Extract the [X, Y] coordinate from the center of the cell holding the provided text.  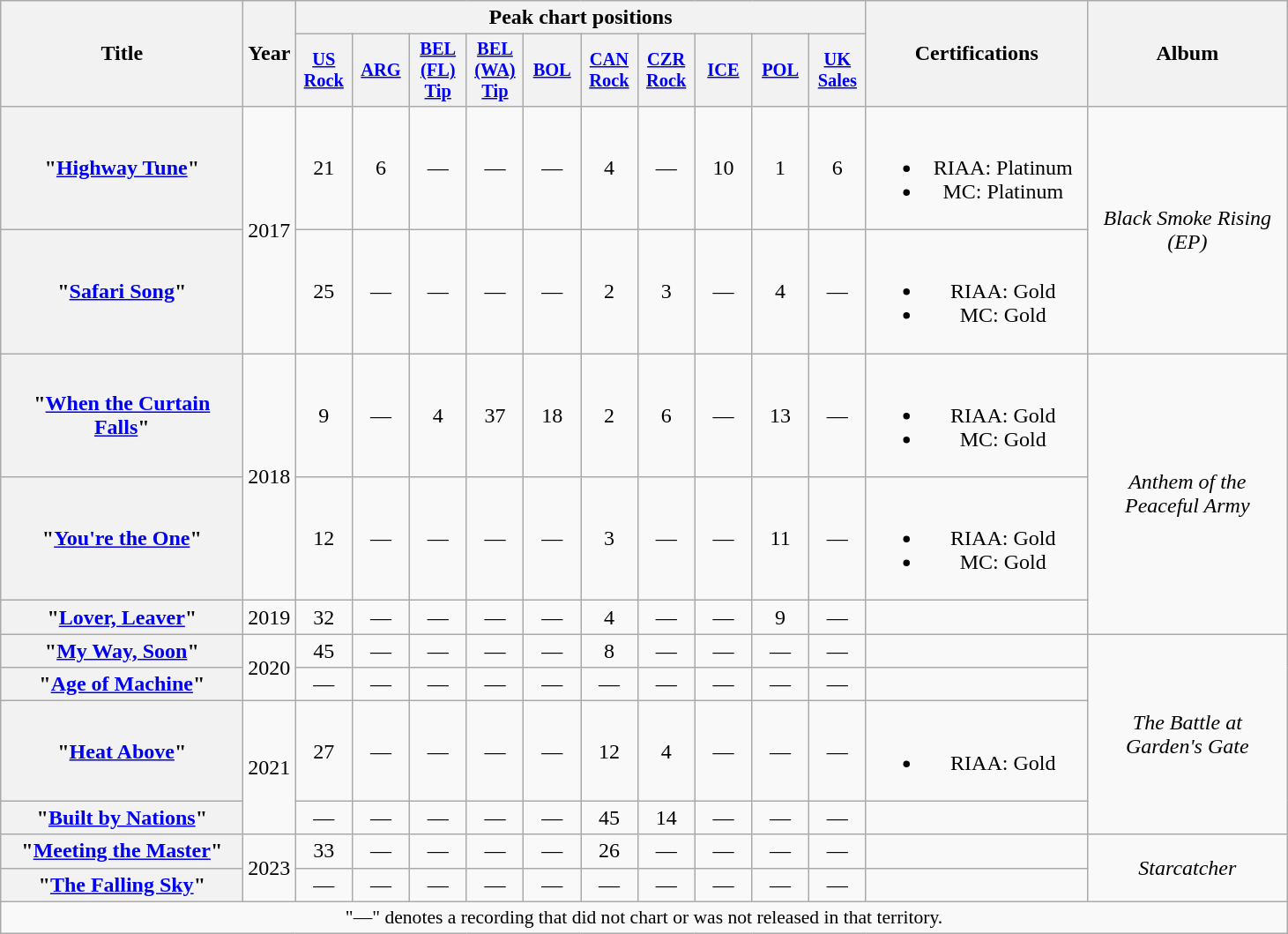
USRock [324, 71]
14 [666, 818]
"You're the One" [122, 539]
10 [723, 168]
"My Way, Soon" [122, 651]
BEL(WA)Tip [495, 71]
"Built by Nations" [122, 818]
Starcatcher [1187, 868]
2023 [270, 868]
"Highway Tune" [122, 168]
1 [781, 168]
33 [324, 851]
2018 [270, 477]
2020 [270, 668]
32 [324, 617]
8 [610, 651]
Title [122, 54]
"Meeting the Master" [122, 851]
11 [781, 539]
ICE [723, 71]
BEL(FL)Tip [437, 71]
RIAA: PlatinumMC: Platinum [977, 168]
CANRock [610, 71]
ARG [381, 71]
21 [324, 168]
POL [781, 71]
"Heat Above" [122, 751]
"—" denotes a recording that did not chart or was not released in that territory. [644, 917]
UKSales [838, 71]
The Battle at Garden's Gate [1187, 734]
Year [270, 54]
18 [552, 415]
Album [1187, 54]
26 [610, 851]
2021 [270, 767]
BOL [552, 71]
2017 [270, 229]
13 [781, 415]
"Safari Song" [122, 292]
37 [495, 415]
Black Smoke Rising (EP) [1187, 229]
CZRRock [666, 71]
"The Falling Sky" [122, 885]
Certifications [977, 54]
Anthem of the Peaceful Army [1187, 494]
"Lover, Leaver" [122, 617]
Peak chart positions [580, 18]
27 [324, 751]
2019 [270, 617]
25 [324, 292]
RIAA: Gold [977, 751]
"Age of Machine" [122, 684]
"When the Curtain Falls" [122, 415]
